Identify which cell holds the provided text, then report its (X, Y) central coordinate. 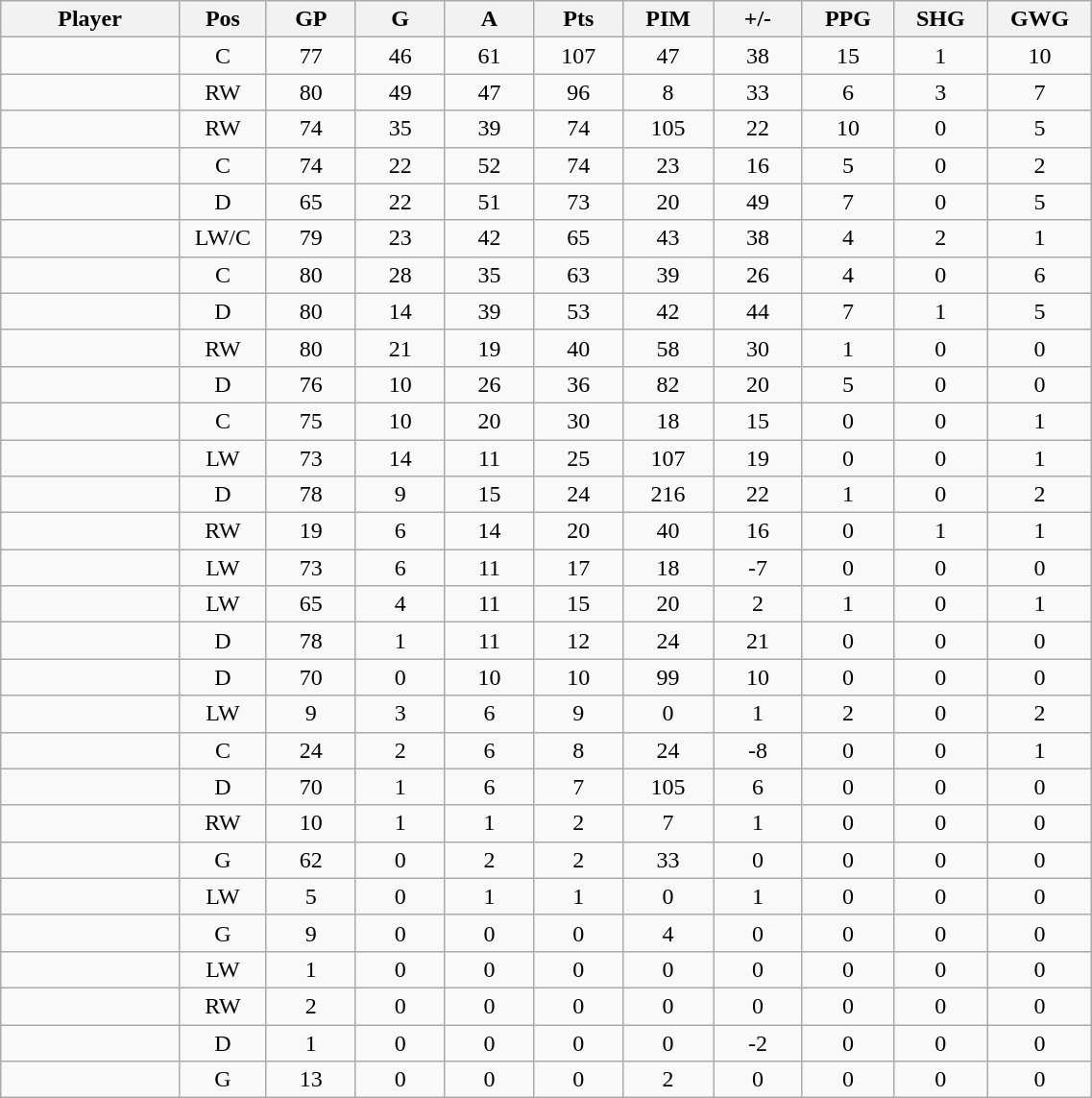
Pos (223, 19)
SHG (940, 19)
46 (400, 56)
53 (578, 311)
82 (668, 384)
44 (757, 311)
61 (490, 56)
-2 (757, 1042)
Pts (578, 19)
-7 (757, 568)
Player (90, 19)
51 (490, 202)
96 (578, 92)
43 (668, 238)
+/- (757, 19)
13 (311, 1080)
36 (578, 384)
A (490, 19)
28 (400, 275)
79 (311, 238)
52 (490, 165)
58 (668, 348)
25 (578, 458)
216 (668, 495)
77 (311, 56)
62 (311, 860)
GP (311, 19)
PIM (668, 19)
17 (578, 568)
12 (578, 641)
99 (668, 677)
-8 (757, 750)
76 (311, 384)
GWG (1039, 19)
63 (578, 275)
75 (311, 421)
PPG (847, 19)
LW/C (223, 238)
